Scan for the cell matching the given text and deliver its [x, y] coordinate at center. 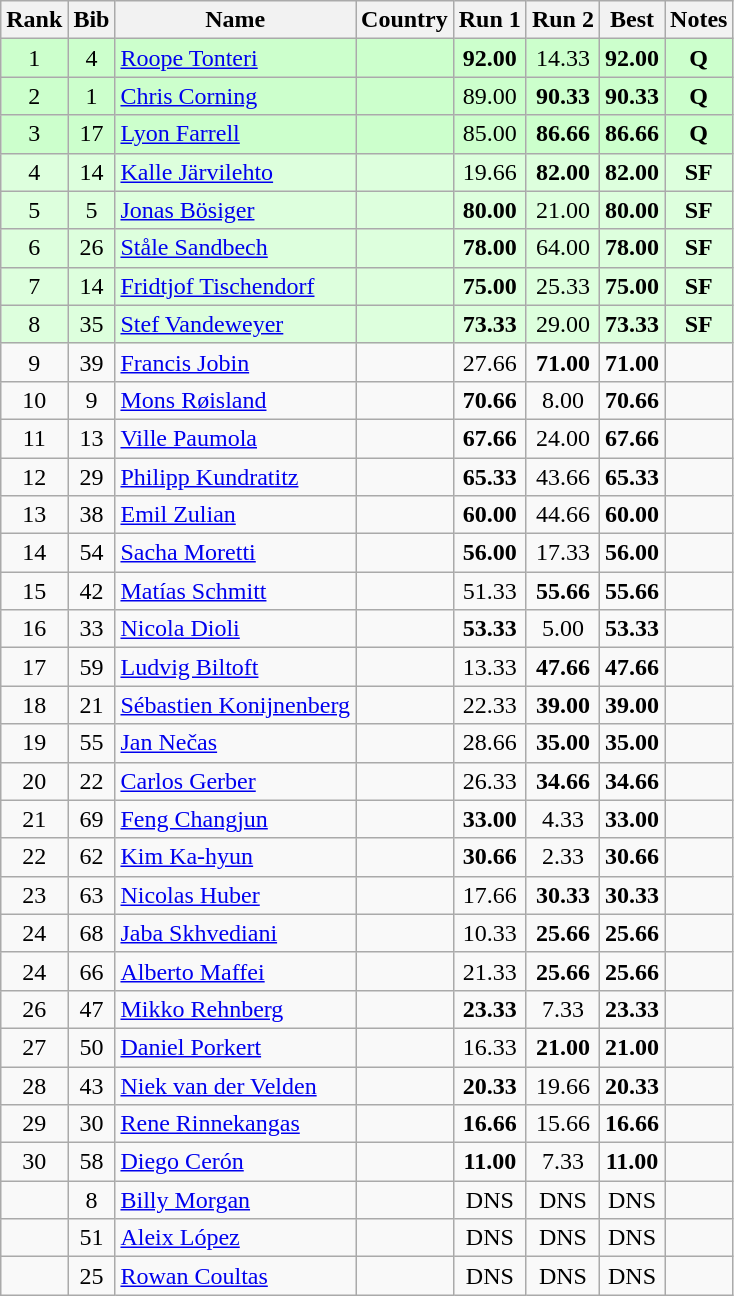
Ludvig Biltoft [236, 667]
5.00 [562, 629]
4.33 [562, 819]
51.33 [490, 591]
Mikko Rehnberg [236, 1009]
55 [92, 743]
10 [34, 400]
Lyon Farrell [236, 134]
6 [34, 248]
Rank [34, 20]
Jonas Bösiger [236, 210]
28 [34, 1085]
19 [34, 743]
27 [34, 1047]
Jan Nečas [236, 743]
Roope Tonteri [236, 58]
25 [92, 1276]
Francis Jobin [236, 362]
17.33 [562, 553]
22.33 [490, 705]
Philipp Kundratitz [236, 477]
85.00 [490, 134]
16 [34, 629]
Name [236, 20]
Carlos Gerber [236, 781]
Niek van der Velden [236, 1085]
25.33 [562, 286]
Ståle Sandbech [236, 248]
21.33 [490, 971]
Aleix López [236, 1238]
3 [34, 134]
2.33 [562, 857]
Diego Cerón [236, 1162]
Notes [699, 20]
Matías Schmitt [236, 591]
51 [92, 1238]
Fridtjof Tischendorf [236, 286]
43.66 [562, 477]
59 [92, 667]
15.66 [562, 1124]
39 [92, 362]
28.66 [490, 743]
Kalle Järvilehto [236, 172]
Sacha Moretti [236, 553]
15 [34, 591]
Mons Røisland [236, 400]
Billy Morgan [236, 1200]
11 [34, 438]
Ville Paumola [236, 438]
Daniel Porkert [236, 1047]
Alberto Maffei [236, 971]
29.00 [562, 324]
Emil Zulian [236, 515]
Stef Vandeweyer [236, 324]
54 [92, 553]
8.00 [562, 400]
Bib [92, 20]
Country [405, 20]
47 [92, 1009]
27.66 [490, 362]
69 [92, 819]
17.66 [490, 895]
18 [34, 705]
Sébastien Konijnenberg [236, 705]
Jaba Skhvediani [236, 933]
10.33 [490, 933]
23 [34, 895]
13.33 [490, 667]
44.66 [562, 515]
Nicolas Huber [236, 895]
33 [92, 629]
14.33 [562, 58]
Rene Rinnekangas [236, 1124]
38 [92, 515]
16.33 [490, 1047]
68 [92, 933]
89.00 [490, 96]
2 [34, 96]
Chris Corning [236, 96]
35 [92, 324]
50 [92, 1047]
Feng Changjun [236, 819]
62 [92, 857]
42 [92, 591]
63 [92, 895]
64.00 [562, 248]
Run 2 [562, 20]
Kim Ka-hyun [236, 857]
43 [92, 1085]
12 [34, 477]
7 [34, 286]
Run 1 [490, 20]
20 [34, 781]
Rowan Coultas [236, 1276]
Nicola Dioli [236, 629]
66 [92, 971]
58 [92, 1162]
26.33 [490, 781]
Best [632, 20]
24.00 [562, 438]
